Determine the (X, Y) coordinate at the center of the cell enclosing the given text.  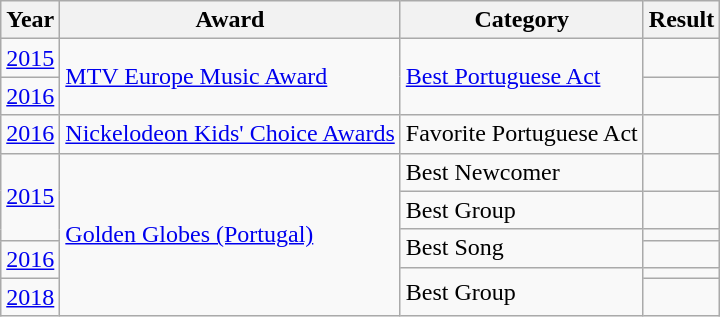
Favorite Portuguese Act (522, 134)
Nickelodeon Kids' Choice Awards (230, 134)
Category (522, 20)
Best Song (522, 248)
Best Newcomer (522, 172)
Award (230, 20)
Year (30, 20)
2018 (30, 297)
Result (681, 20)
Golden Globes (Portugal) (230, 234)
MTV Europe Music Award (230, 77)
Best Portuguese Act (522, 77)
